Extract the (X, Y) coordinate from the center of the cell holding the provided text.  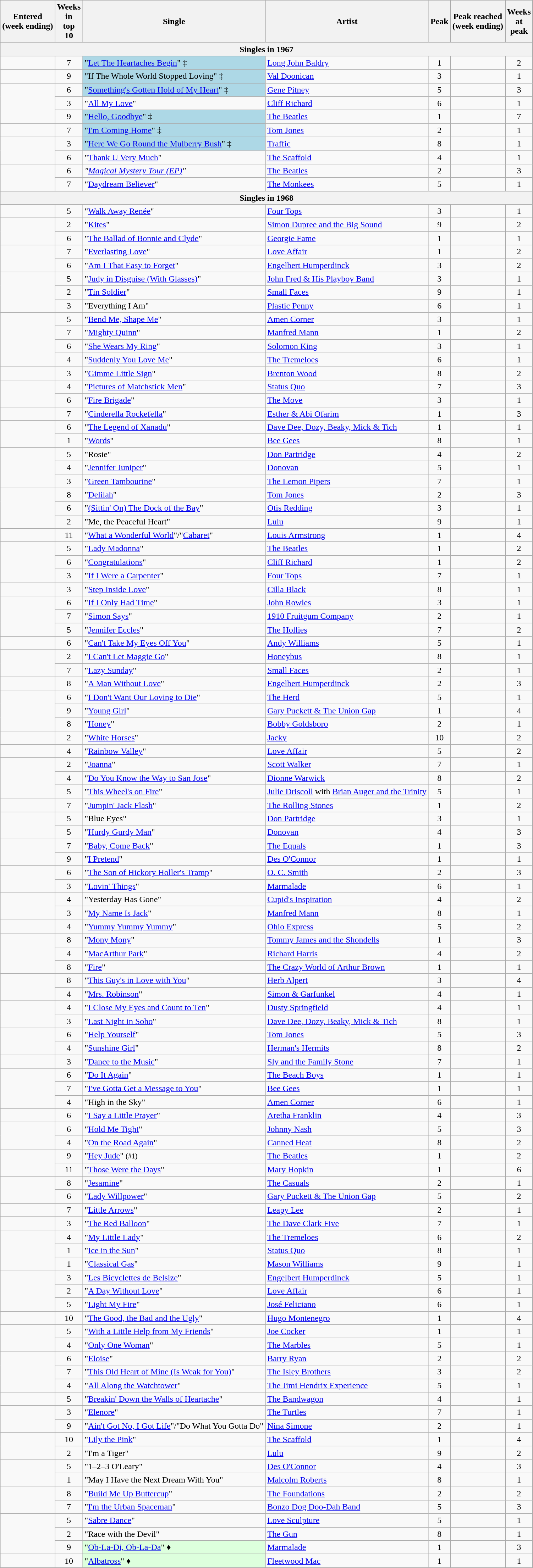
Entered(week ending) (28, 21)
"A Day Without Love" (174, 1291)
Traffic (347, 144)
Cupid's Inspiration (347, 900)
"1–2–3 O'Leary" (174, 1466)
"Bend Me, Shape Me" (174, 319)
Sly and the Family Stone (347, 1061)
"Delilah" (174, 495)
Artist (347, 21)
Fleetwood Mac (347, 1561)
The Dave Clark Five (347, 1223)
"Congratulations" (174, 562)
"Lady Madonna" (174, 549)
Weeksatpeak (519, 21)
Love Sculpture (347, 1520)
"Honey" (174, 724)
"Young Girl" (174, 711)
Tommy James and the Shondells (347, 940)
"Last Night in Soho" (174, 1021)
Cilla Black (347, 589)
"I Close My Eyes and Count to Ten" (174, 1007)
"I Don't Want Our Loving to Die" (174, 697)
"Thank U Very Much" (174, 157)
The Monkees (347, 184)
Esther & Abi Ofarim (347, 414)
"This Guy's in Love with You" (174, 980)
The Casuals (347, 1183)
The Turtles (347, 1412)
"If I Were a Carpenter" (174, 576)
John Fred & His Playboy Band (347, 279)
Plastic Penny (347, 306)
The Jimi Hendrix Experience (347, 1385)
"I Can't Let Maggie Go" (174, 657)
"Lazy Sunday" (174, 670)
"The Son of Hickory Holler's Tramp" (174, 873)
"MacArthur Park" (174, 953)
"Mony Mony" (174, 940)
"Albatross" ♦ (174, 1561)
The Hollies (347, 629)
Johnny Nash (347, 1129)
Singles in 1967 (267, 49)
"Les Bicyclettes de Belsize" (174, 1278)
The Lemon Pipers (347, 481)
"Lovin' Things" (174, 886)
"Ain't Got No, I Got Life"/"Do What You Gotta Do" (174, 1426)
"Cinderella Rockefella" (174, 414)
"The Ballad of Bonnie and Clyde" (174, 238)
"Here We Go Round the Mulberry Bush" ‡ (174, 144)
"Magical Mystery Tour (EP)" (174, 171)
The Beach Boys (347, 1075)
"I'm Coming Home" ‡ (174, 130)
José Feliciano (347, 1305)
"Pictures of Matchstick Men" (174, 387)
Jacky (347, 738)
Richard Harris (347, 953)
O. C. Smith (347, 873)
"Yesterday Has Gone" (174, 900)
"All My Love" (174, 103)
"Baby, Come Back" (174, 846)
Dionne Warwick (347, 778)
John Rowles (347, 602)
"Can't Take My Eyes Off You" (174, 643)
"This Old Heart of Mine (Is Weak for You)" (174, 1372)
Simon & Garfunkel (347, 994)
"Hey Jude" (#1) (174, 1156)
"Eloise" (174, 1358)
"May I Have the Next Dream With You" (174, 1480)
"Step Inside Love" (174, 589)
"(Sittin' On) The Dock of the Bay" (174, 508)
"Green Tambourine" (174, 481)
Long John Baldry (347, 63)
Mary Hopkin (347, 1169)
Solomon King (347, 346)
"Ice in the Sun" (174, 1250)
"My Little Lady" (174, 1237)
"If The Whole World Stopped Loving" ‡ (174, 76)
Andy Williams (347, 643)
"Me, the Peaceful Heart" (174, 522)
"Do You Know the Way to San Jose" (174, 778)
"Jennifer Eccles" (174, 629)
"Hurdy Gurdy Man" (174, 832)
"Ob-La-Di, Ob-La-Da" ♦ (174, 1547)
The Rolling Stones (347, 805)
"Lady Willpower" (174, 1196)
"Rosie" (174, 454)
Nina Simone (347, 1426)
Simon Dupree and the Big Sound (347, 225)
"All Along the Watchtower" (174, 1385)
"Judy in Disguise (With Glasses)" (174, 279)
"Am I That Easy to Forget" (174, 265)
Ohio Express (347, 927)
"Everlasting Love" (174, 252)
Georgie Fame (347, 238)
Bobby Goldsboro (347, 724)
"Little Arrows" (174, 1210)
"Jennifer Juniper" (174, 468)
Malcolm Roberts (347, 1480)
Mason Williams (347, 1264)
Gene Pitney (347, 90)
Louis Armstrong (347, 535)
"I'm a Tiger" (174, 1453)
"White Horses" (174, 738)
Peak reached(week ending) (478, 21)
The Bandwagon (347, 1399)
Joe Cocker (347, 1331)
"Words" (174, 441)
"Elenore" (174, 1412)
"Lily the Pink" (174, 1439)
"Walk Away Renée" (174, 211)
"Fire Brigade" (174, 400)
Honeybus (347, 657)
"High in the Sky" (174, 1102)
The Marbles (347, 1345)
Julie Driscoll with Brian Auger and the Trinity (347, 791)
"The Legend of Xanadu" (174, 427)
"Classical Gas" (174, 1264)
"Mrs. Robinson" (174, 994)
Peak (439, 21)
"Race with the Devil" (174, 1534)
"I Pretend" (174, 859)
Barry Ryan (347, 1358)
Scott Walker (347, 764)
Singles in 1968 (267, 198)
"On the Road Again" (174, 1142)
"Help Yourself" (174, 1034)
"Joanna" (174, 764)
"Only One Woman" (174, 1345)
1910 Fruitgum Company (347, 616)
The Crazy World of Arthur Brown (347, 967)
"Jesamine" (174, 1183)
"Yummy Yummy Yummy" (174, 927)
The Equals (347, 846)
"The Good, the Bad and the Ugly" (174, 1318)
"Blue Eyes" (174, 818)
"The Red Balloon" (174, 1223)
"I'm the Urban Spaceman" (174, 1507)
"Daydream Believer" (174, 184)
"Hello, Goodbye" ‡ (174, 117)
"Simon Says" (174, 616)
"She Wears My Ring" (174, 346)
Brenton Wood (347, 373)
"This Wheel's on Fire" (174, 791)
"With a Little Help from My Friends" (174, 1331)
"Sunshine Girl" (174, 1048)
"Those Were the Days" (174, 1169)
"Gimme Little Sign" (174, 373)
"Something's Gotten Hold of My Heart" ‡ (174, 90)
"Dance to the Music" (174, 1061)
Canned Heat (347, 1142)
The Isley Brothers (347, 1372)
"A Man Without Love" (174, 684)
"Rainbow Valley" (174, 751)
Weeksintop10 (69, 21)
The Gun (347, 1534)
"Everything I Am" (174, 306)
Bonzo Dog Doo-Dah Band (347, 1507)
"Sabre Dance" (174, 1520)
"If I Only Had Time" (174, 602)
The Foundations (347, 1493)
Herman's Hermits (347, 1048)
"I Say a Little Prayer" (174, 1116)
Leapy Lee (347, 1210)
Otis Redding (347, 508)
"Light My Fire" (174, 1305)
The Herd (347, 697)
Dusty Springfield (347, 1007)
"Tin Soldier" (174, 292)
"Mighty Quinn" (174, 333)
"My Name Is Jack" (174, 913)
"Fire" (174, 967)
Single (174, 21)
"Build Me Up Buttercup" (174, 1493)
Hugo Montenegro (347, 1318)
"What a Wonderful World"/"Cabaret" (174, 535)
"Do It Again" (174, 1075)
The Move (347, 400)
"Suddenly You Love Me" (174, 360)
"Hold Me Tight" (174, 1129)
Herb Alpert (347, 980)
"I've Gotta Get a Message to You" (174, 1089)
"Breakin' Down the Walls of Heartache" (174, 1399)
Val Doonican (347, 76)
"Jumpin' Jack Flash" (174, 805)
"Kites" (174, 225)
Aretha Franklin (347, 1116)
"Let The Heartaches Begin" ‡ (174, 63)
